Search for the cell housing the specified text and yield its [X, Y] center coordinate. 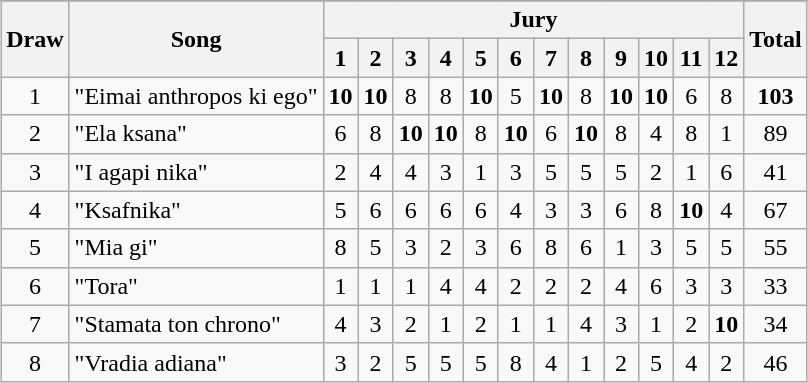
"I agapi nika" [196, 172]
"Eimai anthropos ki ego" [196, 96]
Total [776, 39]
103 [776, 96]
Song [196, 39]
"Tora" [196, 286]
"Ela ksana" [196, 134]
"Ksafnika" [196, 210]
11 [692, 58]
"Vradia adiana" [196, 362]
41 [776, 172]
46 [776, 362]
33 [776, 286]
12 [726, 58]
"Mia gi" [196, 248]
89 [776, 134]
Jury [534, 20]
67 [776, 210]
"Stamata ton chrono" [196, 324]
34 [776, 324]
Draw [35, 39]
55 [776, 248]
9 [622, 58]
